From the cell containing the given text, extract its center point as [x, y] coordinate. 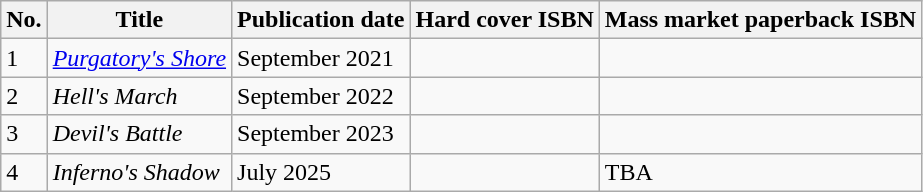
Mass market paperback ISBN [760, 20]
Inferno's Shadow [139, 172]
TBA [760, 172]
Purgatory's Shore [139, 58]
No. [24, 20]
Title [139, 20]
Hard cover ISBN [504, 20]
September 2021 [321, 58]
September 2022 [321, 96]
Hell's March [139, 96]
3 [24, 134]
Devil's Battle [139, 134]
4 [24, 172]
September 2023 [321, 134]
2 [24, 96]
1 [24, 58]
July 2025 [321, 172]
Publication date [321, 20]
